For the text-containing cell, return its midpoint in [X, Y] coordinate format. 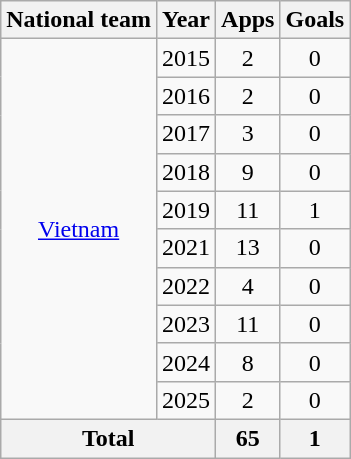
2022 [186, 286]
Vietnam [79, 230]
National team [79, 20]
Goals [315, 20]
2015 [186, 58]
2021 [186, 248]
Total [108, 438]
13 [248, 248]
2019 [186, 210]
2023 [186, 324]
2025 [186, 400]
9 [248, 172]
65 [248, 438]
2024 [186, 362]
2016 [186, 96]
Year [186, 20]
8 [248, 362]
3 [248, 134]
Apps [248, 20]
2017 [186, 134]
4 [248, 286]
2018 [186, 172]
